Capture the cell that displays the provided text and extract its (x, y) central coordinate. 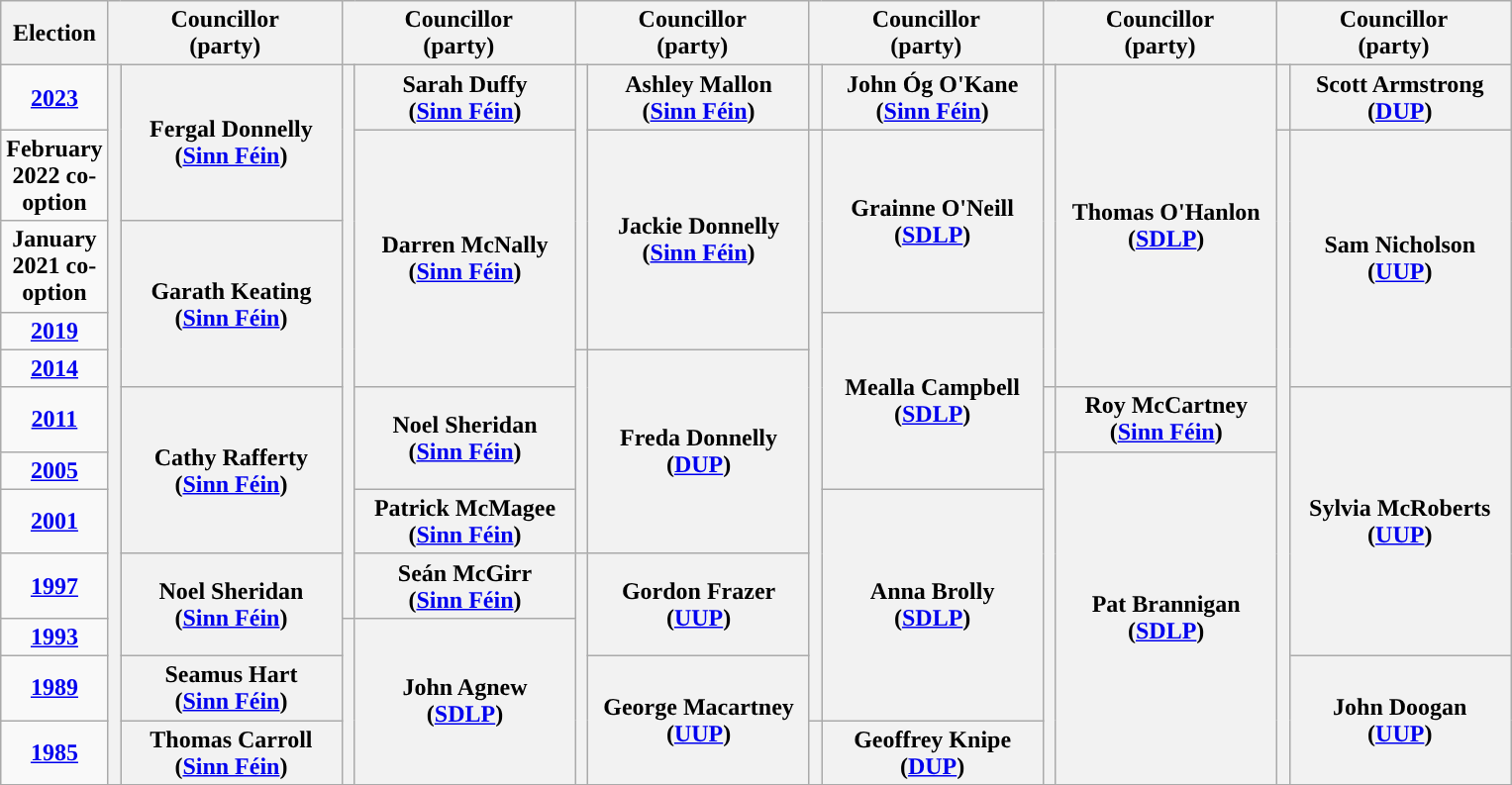
Anna Brolly (SDLP) (933, 604)
1997 (54, 586)
Freda Donnelly (DUP) (699, 451)
January 2021 co-option (54, 266)
2005 (54, 470)
John Doogan (UUP) (1400, 720)
2023 (54, 97)
Thomas O'Hanlon (SDLP) (1166, 226)
Seán McGirr (Sinn Féin) (465, 586)
Sam Nicholson (UUP) (1400, 258)
2011 (54, 420)
1989 (54, 687)
Seamus Hart (Sinn Féin) (232, 687)
1993 (54, 637)
John Agnew (SDLP) (465, 701)
1985 (54, 752)
2019 (54, 331)
Scott Armstrong (DUP) (1400, 97)
Election (54, 34)
Garath Keating (Sinn Féin) (232, 304)
February 2022 co-option (54, 175)
Darren McNally (Sinn Féin) (465, 258)
George Macartney (UUP) (699, 720)
Patrick McMagee (Sinn Féin) (465, 521)
Ashley Mallon (Sinn Féin) (699, 97)
Roy McCartney (Sinn Féin) (1166, 420)
Cathy Rafferty (Sinn Féin) (232, 470)
Grainne O'Neill (SDLP) (933, 221)
Thomas Carroll (Sinn Féin) (232, 752)
Sylvia McRoberts (UUP) (1400, 521)
Sarah Duffy (Sinn Féin) (465, 97)
Pat Brannigan (SDLP) (1166, 618)
Jackie Donnelly (Sinn Féin) (699, 240)
John Óg O'Kane (Sinn Féin) (933, 97)
Mealla Campbell (SDLP) (933, 400)
2001 (54, 521)
2014 (54, 368)
Geoffrey Knipe (DUP) (933, 752)
Fergal Donnelly (Sinn Féin) (232, 143)
Gordon Frazer (UUP) (699, 604)
